Capture the cell that displays the provided text and extract its [x, y] central coordinate. 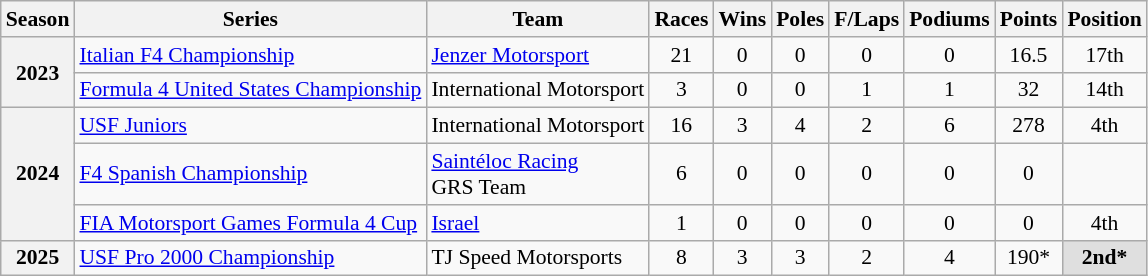
2nd* [1104, 258]
32 [1029, 90]
Israel [538, 223]
Wins [742, 19]
16.5 [1029, 55]
Season [38, 19]
Races [681, 19]
17th [1104, 55]
Poles [800, 19]
16 [681, 126]
2025 [38, 258]
Points [1029, 19]
Italian F4 Championship [250, 55]
FIA Motorsport Games Formula 4 Cup [250, 223]
USF Pro 2000 Championship [250, 258]
F4 Spanish Championship [250, 174]
Formula 4 United States Championship [250, 90]
8 [681, 258]
21 [681, 55]
2024 [38, 174]
Position [1104, 19]
278 [1029, 126]
190* [1029, 258]
Team [538, 19]
Jenzer Motorsport [538, 55]
TJ Speed Motorsports [538, 258]
USF Juniors [250, 126]
Series [250, 19]
Saintéloc Racing GRS Team [538, 174]
14th [1104, 90]
Podiums [950, 19]
F/Laps [866, 19]
2023 [38, 72]
